Provide the [X, Y] coordinate of the cell's center where the given text is located.  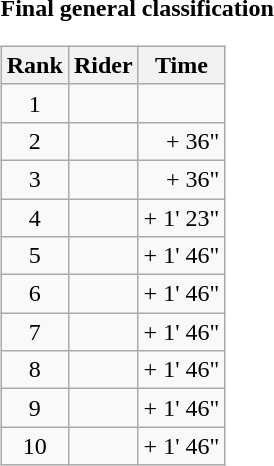
10 [34, 446]
Time [182, 65]
8 [34, 370]
2 [34, 141]
6 [34, 294]
Rank [34, 65]
4 [34, 217]
3 [34, 179]
9 [34, 408]
1 [34, 103]
5 [34, 256]
7 [34, 332]
+ 1' 23" [182, 217]
Rider [103, 65]
